Output the (X, Y) coordinate of the center of the cell containing the given text.  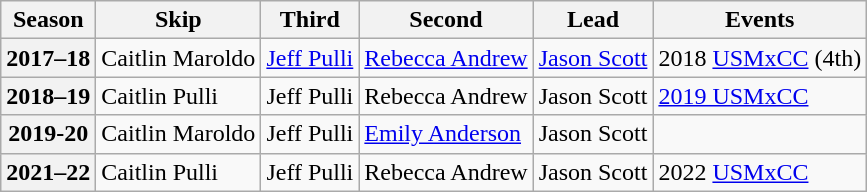
2018–19 (48, 96)
Lead (593, 20)
2018 USMxCC (4th) (760, 58)
Season (48, 20)
Third (310, 20)
2017–18 (48, 58)
2019-20 (48, 134)
2022 USMxCC (760, 172)
Emily Anderson (446, 134)
Second (446, 20)
Events (760, 20)
2021–22 (48, 172)
2019 USMxCC (760, 96)
Skip (178, 20)
